Locate the cell with the specified text and output its (X, Y) center coordinate. 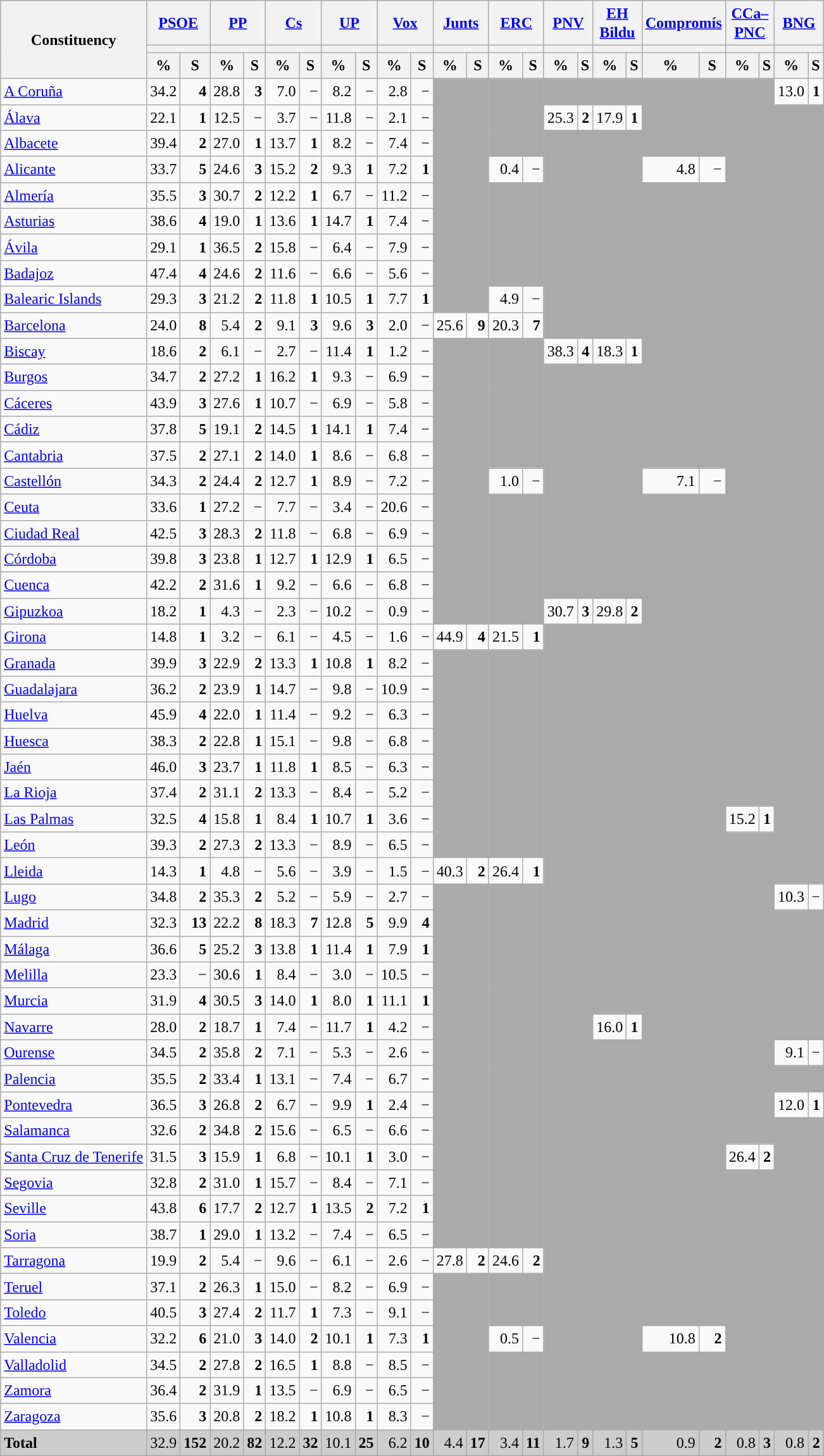
Melilla (73, 974)
Madrid (73, 923)
28.3 (227, 533)
46.0 (163, 767)
Girona (73, 637)
37.8 (163, 429)
12.8 (338, 923)
22.1 (163, 118)
32 (310, 1443)
Constituency (73, 39)
Granada (73, 663)
10.9 (394, 688)
32.8 (163, 1183)
Junts (461, 23)
8.8 (338, 1364)
Salamanca (73, 1130)
20.8 (227, 1416)
13.2 (282, 1235)
3.6 (394, 819)
5.3 (338, 1053)
27.4 (227, 1312)
Navarre (73, 1026)
Cantabria (73, 456)
Soria (73, 1235)
33.7 (163, 170)
26.3 (227, 1287)
4.9 (505, 299)
35.8 (227, 1053)
20.3 (505, 325)
Valladolid (73, 1364)
4.3 (227, 611)
Alicante (73, 170)
25 (366, 1443)
2.4 (394, 1105)
33.4 (227, 1078)
17 (477, 1443)
Teruel (73, 1287)
Biscay (73, 352)
EH Bildu (618, 23)
0.4 (505, 170)
8.3 (394, 1416)
Barcelona (73, 325)
1.5 (394, 871)
11.6 (282, 273)
Castellón (73, 481)
22.8 (227, 740)
Ceuta (73, 507)
30.6 (227, 974)
23.9 (227, 688)
27.6 (227, 404)
2.3 (282, 611)
Gipuzkoa (73, 611)
18.7 (227, 1026)
15.9 (227, 1157)
Lugo (73, 897)
15.0 (282, 1287)
13.6 (282, 221)
39.3 (163, 845)
Vox (405, 23)
Zaragoza (73, 1416)
6.4 (338, 247)
10.3 (791, 897)
3.9 (338, 871)
PNV (568, 23)
31.5 (163, 1157)
11.2 (394, 195)
13 (195, 923)
5.9 (338, 897)
A Coruña (73, 91)
14.5 (282, 429)
10 (421, 1443)
CCa–PNC (749, 23)
13.1 (282, 1078)
28.0 (163, 1026)
Huesca (73, 740)
12.9 (338, 559)
Palencia (73, 1078)
22.9 (227, 663)
33.6 (163, 507)
8.6 (338, 456)
7.0 (282, 91)
34.2 (163, 91)
35.6 (163, 1416)
4.2 (394, 1026)
29.8 (610, 611)
29.3 (163, 299)
38.6 (163, 221)
12.0 (791, 1105)
Santa Cruz de Tenerife (73, 1157)
16.5 (282, 1364)
BNG (799, 23)
UP (349, 23)
31.6 (227, 585)
20.6 (394, 507)
14.3 (163, 871)
Balearic Islands (73, 299)
31.1 (227, 793)
Álava (73, 118)
Burgos (73, 377)
Ciudad Real (73, 533)
17.7 (227, 1209)
11 (533, 1443)
Segovia (73, 1183)
23.8 (227, 559)
Albacete (73, 143)
Almería (73, 195)
32.2 (163, 1339)
Total (73, 1443)
PSOE (178, 23)
22.2 (227, 923)
47.4 (163, 273)
Murcia (73, 1001)
18.6 (163, 352)
40.5 (163, 1312)
43.8 (163, 1209)
19.0 (227, 221)
Pontevedra (73, 1105)
23.3 (163, 974)
Cádiz (73, 429)
Cáceres (73, 404)
29.0 (227, 1235)
37.1 (163, 1287)
21.5 (505, 637)
30.5 (227, 1001)
8.0 (338, 1001)
1.6 (394, 637)
38.7 (163, 1235)
Zamora (73, 1391)
29.1 (163, 247)
13.0 (791, 91)
37.4 (163, 793)
15.7 (282, 1183)
17.9 (610, 118)
152 (195, 1443)
13.7 (282, 143)
Ourense (73, 1053)
25.6 (449, 325)
44.9 (449, 637)
36.4 (163, 1391)
32.6 (163, 1130)
19.9 (163, 1260)
24.4 (227, 481)
14.1 (338, 429)
5.8 (394, 404)
27.3 (227, 845)
19.1 (227, 429)
4.5 (338, 637)
34.3 (163, 481)
10.2 (338, 611)
Cuenca (73, 585)
16.2 (282, 377)
Cs (294, 23)
36.6 (163, 949)
27.1 (227, 456)
15.6 (282, 1130)
23.7 (227, 767)
4.4 (449, 1443)
40.3 (449, 871)
1.0 (505, 481)
Badajoz (73, 273)
27.0 (227, 143)
45.9 (163, 715)
43.9 (163, 404)
13.8 (282, 949)
Guadalajara (73, 688)
22.0 (227, 715)
2.1 (394, 118)
Málaga (73, 949)
21.0 (227, 1339)
Córdoba (73, 559)
25.2 (227, 949)
15.1 (282, 740)
Compromís (684, 23)
2.0 (394, 325)
Las Palmas (73, 819)
28.8 (227, 91)
39.4 (163, 143)
37.5 (163, 456)
3.2 (227, 637)
ERC (516, 23)
32.3 (163, 923)
Huelva (73, 715)
42.5 (163, 533)
14.8 (163, 637)
Tarragona (73, 1260)
PP (238, 23)
Asturias (73, 221)
16.0 (610, 1026)
31.0 (227, 1183)
Lleida (73, 871)
12.5 (227, 118)
11.1 (394, 1001)
34.7 (163, 377)
1.3 (610, 1443)
35.3 (227, 897)
32.9 (163, 1443)
Jaén (73, 767)
3.7 (282, 118)
Seville (73, 1209)
32.5 (163, 819)
6.2 (394, 1443)
36.2 (163, 688)
26.8 (227, 1105)
25.3 (561, 118)
24.0 (163, 325)
1.2 (394, 352)
León (73, 845)
42.2 (163, 585)
82 (254, 1443)
39.8 (163, 559)
Valencia (73, 1339)
20.2 (227, 1443)
21.2 (227, 299)
0.5 (505, 1339)
39.9 (163, 663)
2.8 (394, 91)
Ávila (73, 247)
La Rioja (73, 793)
1.7 (561, 1443)
Toledo (73, 1312)
